Output the (X, Y) coordinate of the center of the cell containing the given text.  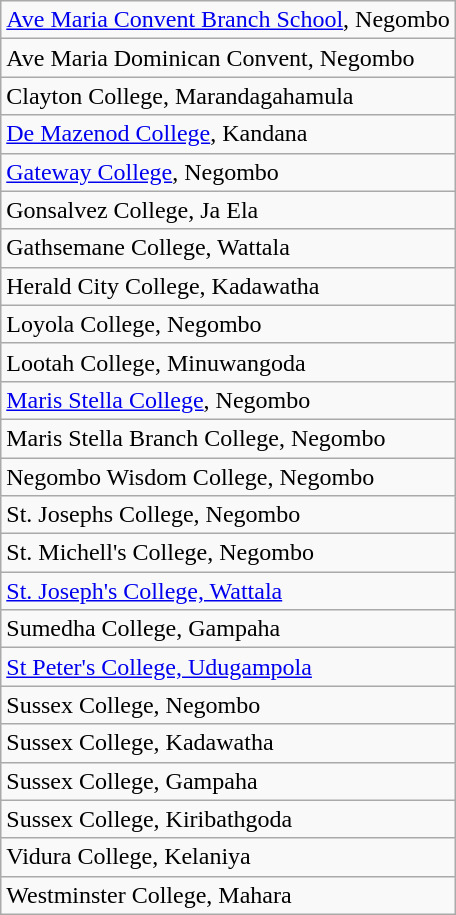
Sumedha College, Gampaha (228, 629)
St. Josephs College, Negombo (228, 515)
St. Joseph's College, Wattala (228, 591)
De Mazenod College, Kandana (228, 134)
Loyola College, Negombo (228, 324)
Clayton College, Marandagahamula (228, 96)
Ave Maria Dominican Convent, Negombo (228, 58)
Sussex College, Negombo (228, 705)
Gonsalvez College, Ja Ela (228, 210)
Vidura College, Kelaniya (228, 857)
Ave Maria Convent Branch School, Negombo (228, 20)
Sussex College, Kadawatha (228, 743)
Maris Stella Branch College, Negombo (228, 438)
Maris Stella College, Negombo (228, 400)
Sussex College, Kiribathgoda (228, 819)
Lootah College, Minuwangoda (228, 362)
St Peter's College, Udugampola (228, 667)
Gathsemane College, Wattala (228, 248)
St. Michell's College, Negombo (228, 553)
Sussex College, Gampaha (228, 781)
Gateway College, Negombo (228, 172)
Negombo Wisdom College, Negombo (228, 477)
Herald City College, Kadawatha (228, 286)
Westminster College, Mahara (228, 895)
